Search for the cell housing the specified text and yield its (x, y) center coordinate. 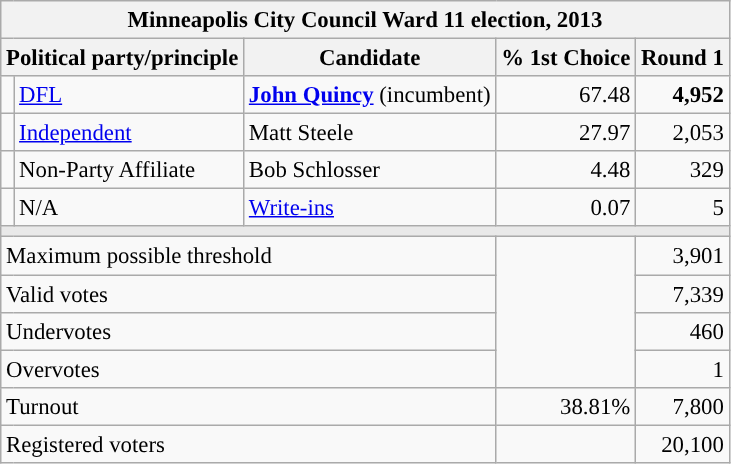
N/A (129, 208)
Non-Party Affiliate (129, 170)
2,053 (683, 133)
4,952 (683, 95)
Undervotes (248, 331)
4.48 (566, 170)
% 1st Choice (566, 58)
John Quincy (incumbent) (370, 95)
460 (683, 331)
3,901 (683, 256)
Write-ins (370, 208)
1 (683, 369)
Candidate (370, 58)
Turnout (248, 406)
20,100 (683, 444)
7,800 (683, 406)
DFL (129, 95)
Minneapolis City Council Ward 11 election, 2013 (365, 20)
5 (683, 208)
7,339 (683, 294)
38.81% (566, 406)
Independent (129, 133)
Overvotes (248, 369)
Bob Schlosser (370, 170)
27.97 (566, 133)
0.07 (566, 208)
Valid votes (248, 294)
67.48 (566, 95)
Matt Steele (370, 133)
329 (683, 170)
Round 1 (683, 58)
Maximum possible threshold (248, 256)
Political party/principle (122, 58)
Registered voters (248, 444)
